Determine the [X, Y] coordinate at the center of the cell enclosing the given text.  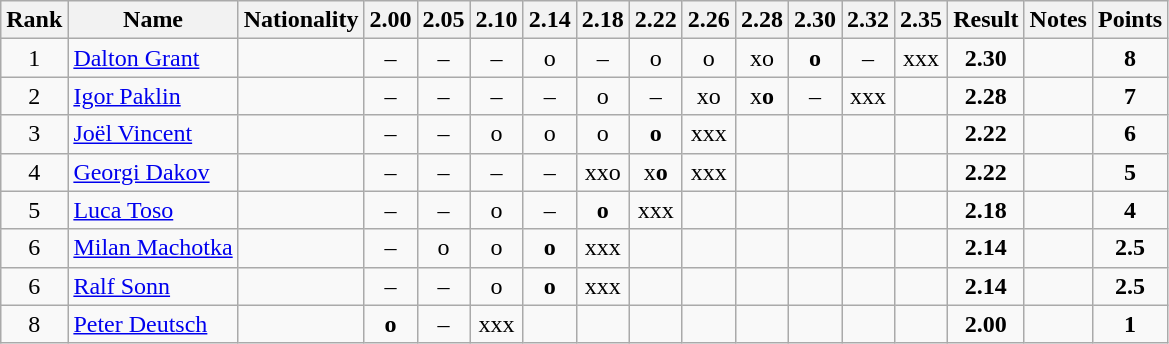
3 [34, 134]
7 [1130, 96]
Dalton Grant [153, 58]
Nationality [301, 20]
Rank [34, 20]
Igor Paklin [153, 96]
Points [1130, 20]
2.35 [922, 20]
Name [153, 20]
Peter Deutsch [153, 324]
2.05 [444, 20]
Georgi Dakov [153, 172]
Luca Toso [153, 210]
2 [34, 96]
Ralf Sonn [153, 286]
Milan Machotka [153, 248]
Result [986, 20]
xxo [602, 172]
Joël Vincent [153, 134]
2.32 [868, 20]
2.10 [496, 20]
Notes [1058, 20]
2.26 [708, 20]
